Determine the (X, Y) coordinate at the center of the cell enclosing the given text.  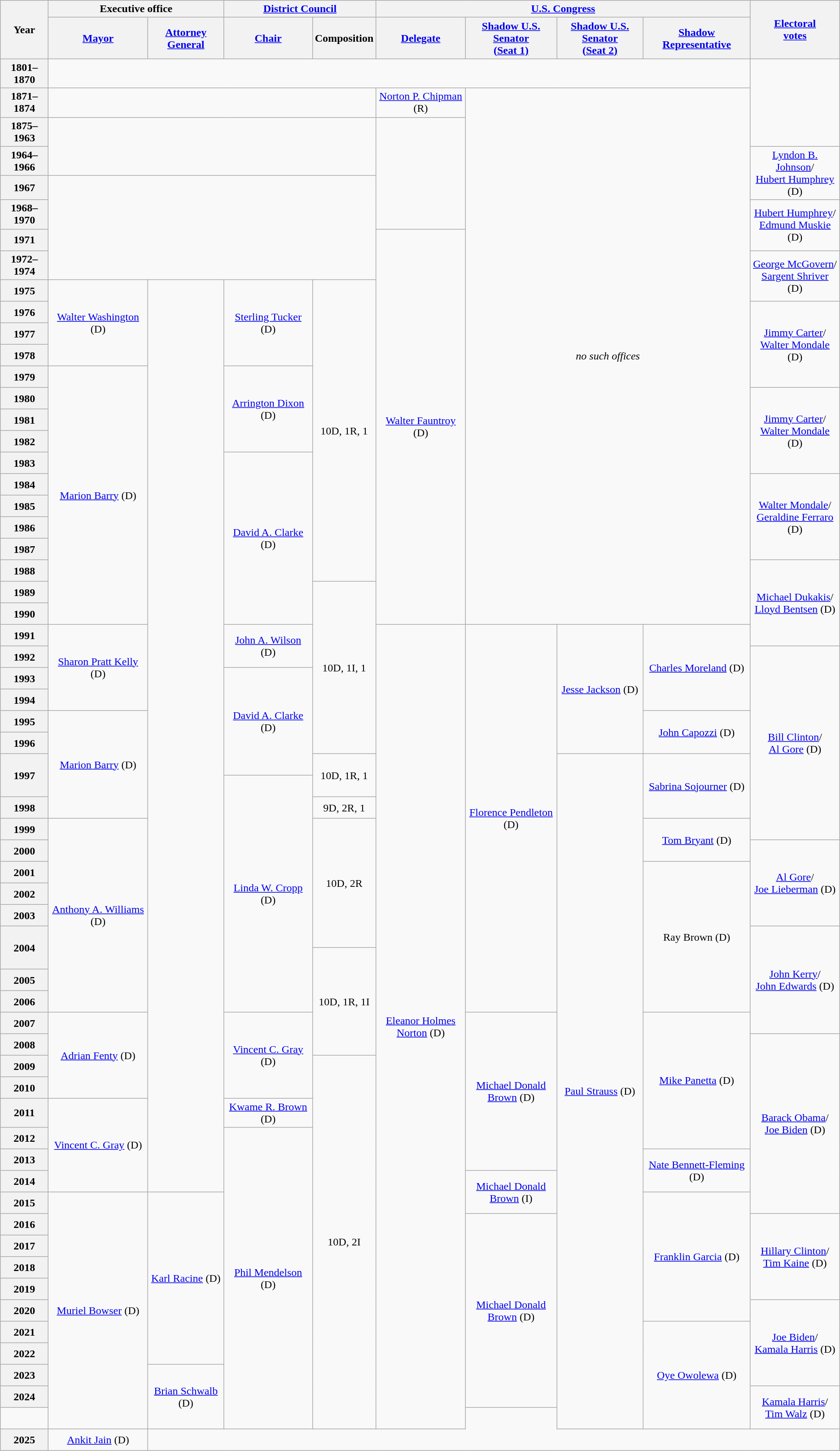
1993 (24, 678)
1980 (24, 398)
1964–1966 (24, 161)
2001 (24, 872)
2006 (24, 1001)
1988 (24, 570)
2011 (24, 1113)
U.S. Congress (563, 9)
2024 (24, 1397)
Mayor (98, 38)
10D, 2R (344, 883)
1983 (24, 463)
2009 (24, 1066)
Oye Owolewa (D) (696, 1375)
1979 (24, 377)
Nate Bennett-Fleming (D) (696, 1170)
John Capozzi (D) (696, 732)
John Kerry/John Edwards (D) (795, 980)
Norton P. Chipman (R) (421, 102)
Walter Mondale/Geraldine Ferraro (D) (795, 517)
1981 (24, 420)
District Council (300, 9)
1971 (24, 240)
Lyndon B. Johnson/Hubert Humphrey (D) (795, 173)
Linda W. Cropp (D) (268, 894)
Brian Schwalb (D) (186, 1397)
9D, 2R, 1 (344, 807)
Electoralvotes (795, 30)
1982 (24, 441)
1967 (24, 188)
2023 (24, 1375)
Jesse Jackson (D) (600, 689)
Chair (268, 38)
2002 (24, 894)
Anthony A. Williams (D) (98, 915)
1968–1970 (24, 215)
1994 (24, 700)
1998 (24, 807)
1972–1974 (24, 265)
2020 (24, 1311)
1997 (24, 775)
Charles Moreland (D) (696, 667)
Sterling Tucker (D) (268, 323)
1977 (24, 333)
1995 (24, 721)
1986 (24, 527)
Bill Clinton/Al Gore (D) (795, 743)
10D, 1I, 1 (344, 667)
2019 (24, 1289)
2025 (24, 1440)
1871–1874 (24, 102)
1991 (24, 635)
1978 (24, 355)
Kwame R. Brown (D) (268, 1113)
2000 (24, 850)
no such offices (608, 356)
1990 (24, 614)
2007 (24, 1023)
1999 (24, 829)
Hillary Clinton/Tim Kaine (D) (795, 1257)
1987 (24, 549)
Hubert Humphrey/Edmund Muskie (D) (795, 225)
1989 (24, 592)
Michael DonaldBrown (I) (511, 1192)
2014 (24, 1181)
1875–1963 (24, 132)
2018 (24, 1267)
Shadow U.S. Senator(Seat 2) (600, 38)
2016 (24, 1224)
Tom Bryant (D) (696, 840)
AttorneyGeneral (186, 38)
Eleanor HolmesNorton (D) (421, 1027)
Year (24, 30)
Paul Strauss (D) (600, 1092)
Joe Biden/Kamala Harris (D) (795, 1343)
Barack Obama/Joe Biden (D) (795, 1124)
Sabrina Sojourner (D) (696, 786)
Al Gore/Joe Lieberman (D) (795, 883)
2013 (24, 1160)
Karl Racine (D) (186, 1278)
2022 (24, 1354)
Michael Dukakis/Lloyd Bentsen (D) (795, 603)
Muriel Bowser (D) (98, 1311)
10D, 1R, 1I (344, 1001)
Shadow U.S. Senator(Seat 1) (511, 38)
1996 (24, 743)
Delegate (421, 38)
2005 (24, 980)
Arrington Dixon (D) (268, 409)
1976 (24, 312)
ShadowRepresentative (696, 38)
1801–1870 (24, 74)
1984 (24, 484)
Walter Fauntroy (D) (421, 426)
1975 (24, 290)
Composition (344, 38)
Mike Panetta (D) (696, 1081)
Adrian Fenty (D) (98, 1055)
George McGovern/Sargent Shriver (D) (795, 276)
Executive office (136, 9)
Ray Brown (D) (696, 937)
Walter Washington (D) (98, 323)
2015 (24, 1203)
Phil Mendelson (D) (268, 1278)
1985 (24, 506)
John A. Wilson (D) (268, 646)
2021 (24, 1332)
2012 (24, 1138)
2008 (24, 1044)
Franklin Garcia (D) (696, 1257)
2010 (24, 1087)
2017 (24, 1246)
2003 (24, 915)
Ankit Jain (D) (98, 1440)
Sharon Pratt Kelly (D) (98, 667)
2004 (24, 947)
Florence Pendleton (D) (511, 818)
Kamala Harris/Tim Walz (D) (795, 1407)
1992 (24, 657)
10D, 2I (344, 1242)
